Extract the (X, Y) coordinate from the center of the cell holding the provided text.  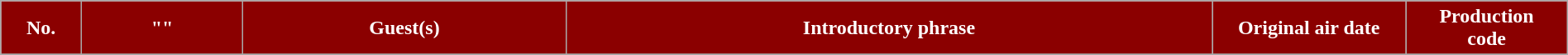
Introductory phrase (888, 28)
"" (162, 28)
No. (41, 28)
Original air date (1309, 28)
Production code (1487, 28)
Guest(s) (405, 28)
